Detect which cell encompasses the target text, then output its (x, y) center coordinate. 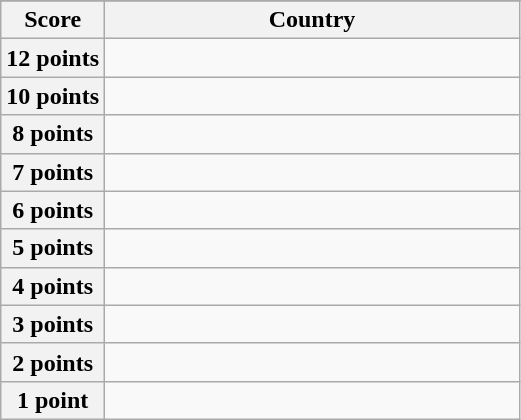
10 points (53, 96)
2 points (53, 362)
3 points (53, 324)
5 points (53, 248)
4 points (53, 286)
7 points (53, 172)
6 points (53, 210)
8 points (53, 134)
Country (312, 20)
Score (53, 20)
1 point (53, 400)
12 points (53, 58)
